Output the (x, y) coordinate of the center of the cell containing the given text.  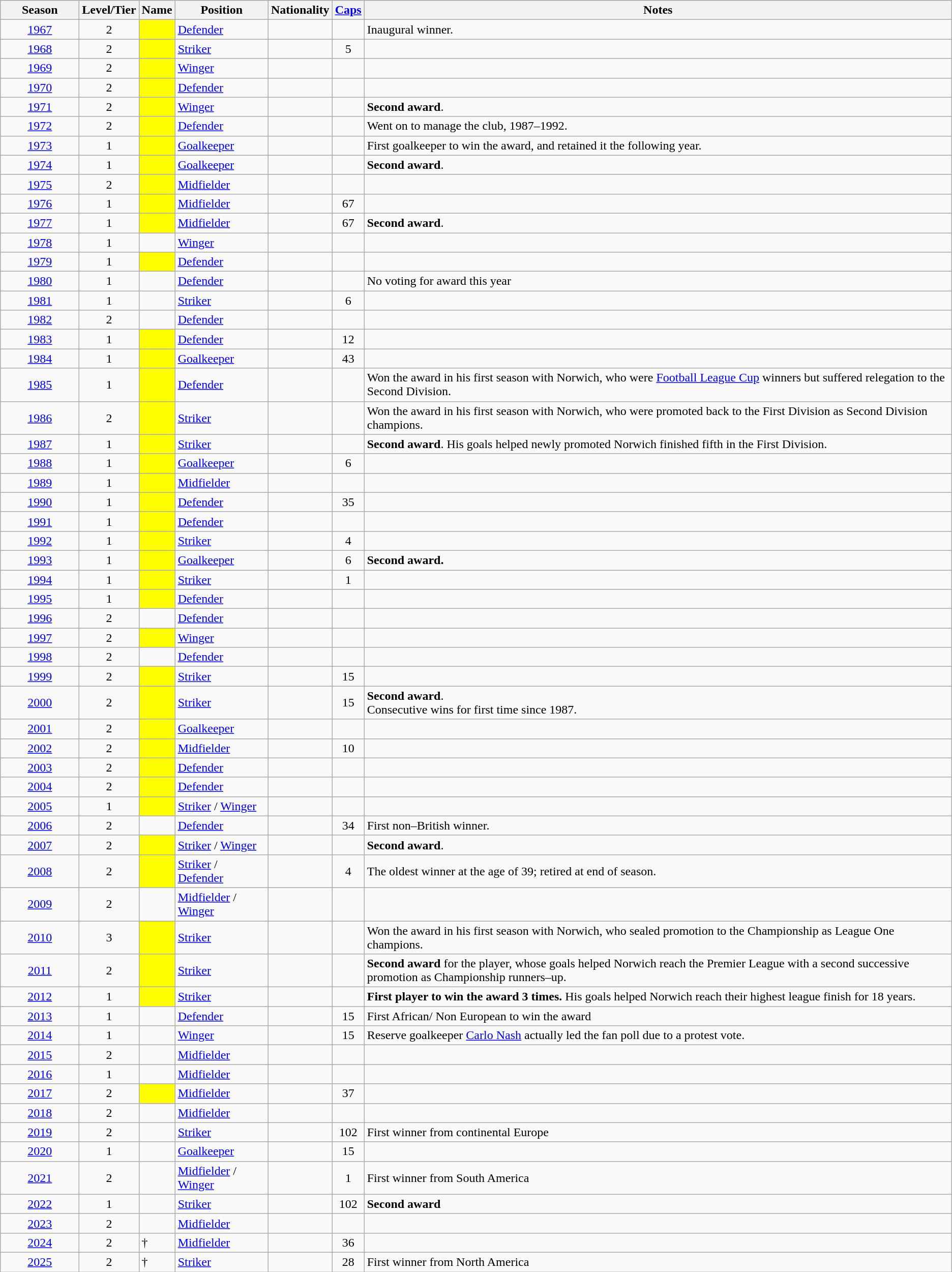
First player to win the award 3 times. His goals helped Norwich reach their highest league finish for 18 years. (658, 997)
1972 (40, 126)
First non–British winner. (658, 825)
1968 (40, 49)
1986 (40, 418)
2003 (40, 767)
2024 (40, 1243)
1982 (40, 320)
2018 (40, 1113)
1988 (40, 463)
1980 (40, 281)
Position (222, 10)
1999 (40, 676)
1995 (40, 599)
First goalkeeper to win the award, and retained it the following year. (658, 145)
1981 (40, 301)
Second award for the player, whose goals helped Norwich reach the Premier League with a second successive promotion as Championship runners–up. (658, 970)
First winner from South America (658, 1178)
First winner from continental Europe (658, 1132)
1997 (40, 638)
1983 (40, 339)
2021 (40, 1178)
2015 (40, 1055)
1994 (40, 579)
1989 (40, 483)
2013 (40, 1016)
Won the award in his first season with Norwich, who sealed promotion to the Championship as League One champions. (658, 937)
1978 (40, 243)
Second award. His goals helped newly promoted Norwich finished fifth in the First Division. (658, 444)
First winner from North America (658, 1262)
2019 (40, 1132)
Caps (348, 10)
2009 (40, 904)
Striker / Defender (222, 871)
2012 (40, 997)
1992 (40, 541)
Went on to manage the club, 1987–1992. (658, 126)
1976 (40, 203)
36 (348, 1243)
1985 (40, 384)
2020 (40, 1151)
First African/ Non European to win the award (658, 1016)
2004 (40, 787)
1971 (40, 107)
2016 (40, 1074)
12 (348, 339)
5 (348, 49)
2000 (40, 703)
35 (348, 502)
Second award. Consecutive wins for first time since 1987. (658, 703)
28 (348, 1262)
3 (109, 937)
2023 (40, 1223)
No voting for award this year (658, 281)
2022 (40, 1204)
1973 (40, 145)
Season (40, 10)
37 (348, 1093)
2008 (40, 871)
1969 (40, 68)
1977 (40, 223)
1970 (40, 87)
2014 (40, 1036)
2025 (40, 1262)
Level/Tier (109, 10)
2002 (40, 748)
2017 (40, 1093)
1974 (40, 165)
1998 (40, 657)
2006 (40, 825)
2007 (40, 845)
2011 (40, 970)
2010 (40, 937)
1984 (40, 359)
Second award (658, 1204)
2001 (40, 729)
Name (157, 10)
1975 (40, 184)
2005 (40, 806)
1967 (40, 29)
43 (348, 359)
10 (348, 748)
Nationality (300, 10)
The oldest winner at the age of 39; retired at end of season. (658, 871)
Notes (658, 10)
Won the award in his first season with Norwich, who were promoted back to the First Division as Second Division champions. (658, 418)
Inaugural winner. (658, 29)
1990 (40, 502)
1991 (40, 521)
1993 (40, 560)
34 (348, 825)
1979 (40, 262)
1987 (40, 444)
Reserve goalkeeper Carlo Nash actually led the fan poll due to a protest vote. (658, 1036)
Won the award in his first season with Norwich, who were Football League Cup winners but suffered relegation to the Second Division. (658, 384)
1996 (40, 618)
